Provide the (X, Y) coordinate of the cell's center where the given text is located.  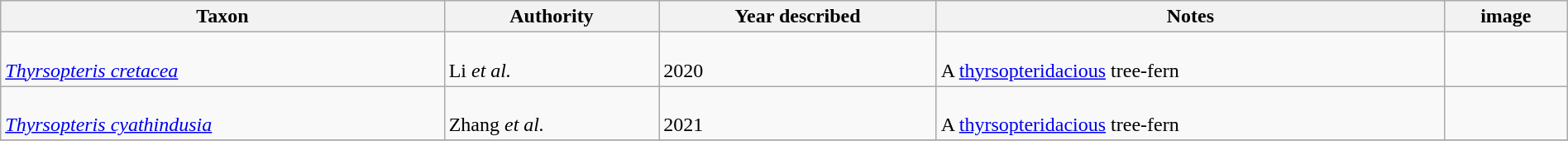
2020 (797, 60)
image (1505, 17)
Notes (1190, 17)
Zhang et al. (552, 113)
Authority (552, 17)
Thyrsopteris cyathindusia (222, 113)
Taxon (222, 17)
Year described (797, 17)
2021 (797, 113)
Thyrsopteris cretacea (222, 60)
Li et al. (552, 60)
